From the cell containing the given text, extract its center point as (X, Y) coordinate. 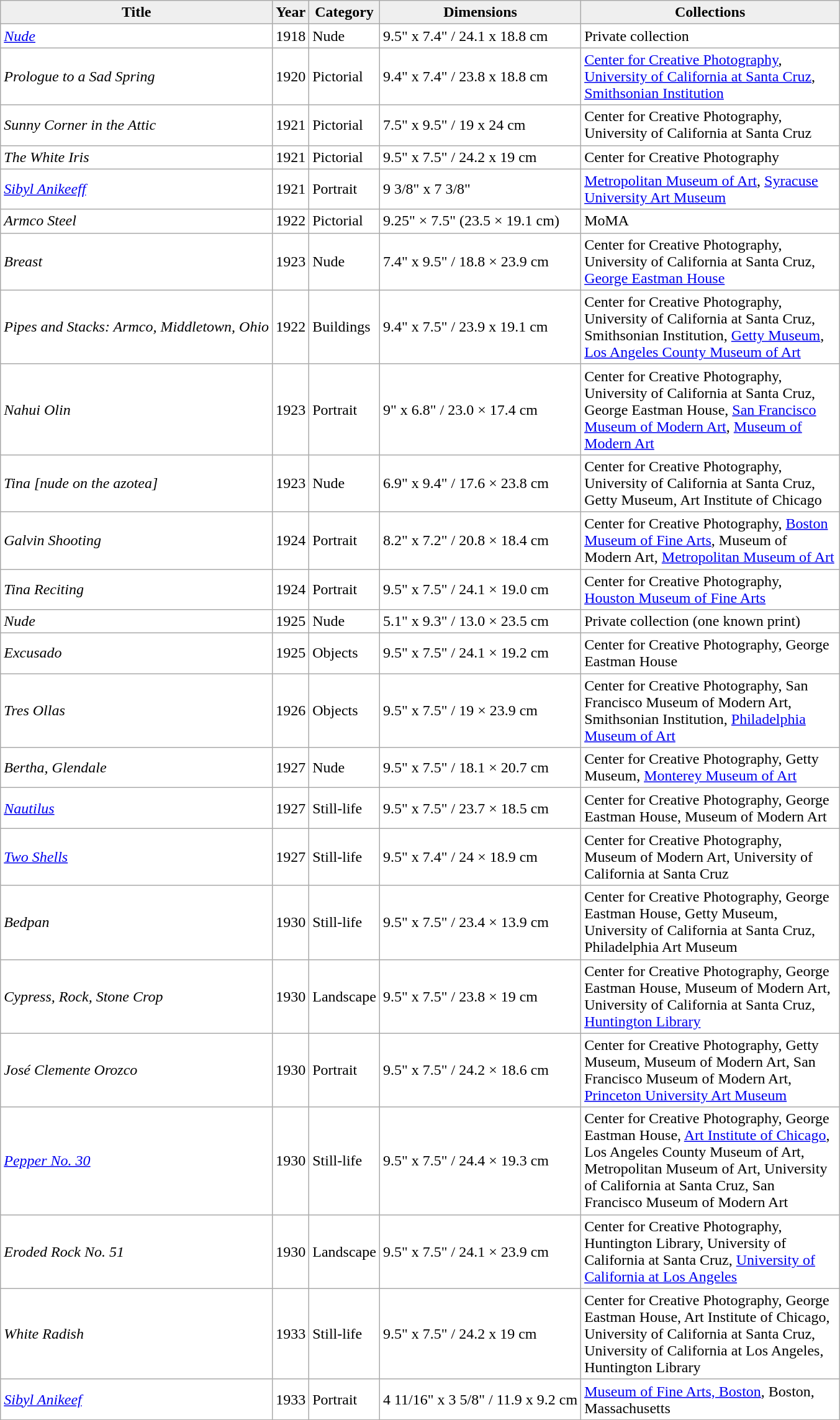
Center for Creative Photography, University of California at Santa Cruz (710, 125)
Center for Creative Photography, Houston Museum of Fine Arts (710, 589)
8.2" x 7.2" / 20.8 × 18.4 cm (480, 540)
Center for Creative Photography, Boston Museum of Fine Arts, Museum of Modern Art, Metropolitan Museum of Art (710, 540)
Cypress, Rock, Stone Crop (137, 996)
9.5" x 7.5" / 19 × 23.9 cm (480, 710)
Collections (710, 12)
Breast (137, 261)
9.4" x 7.5" / 23.9 x 19.1 cm (480, 327)
Bertha, Glendale (137, 767)
Bedpan (137, 923)
Center for Creative Photography (710, 157)
9 3/8" x 7 3/8" (480, 189)
Tres Ollas (137, 710)
9.5" x 7.5" / 23.4 × 13.9 cm (480, 923)
Year (291, 12)
Center for Creative Photography, San Francisco Museum of Modern Art, Smithsonian Institution, Philadelphia Museum of Art (710, 710)
Sunny Corner in the Attic (137, 125)
9.5" x 7.4" / 24 × 18.9 cm (480, 857)
Metropolitan Museum of Art, Syracuse University Art Museum (710, 189)
Dimensions (480, 12)
Museum of Fine Arts, Boston, Boston, Massachusetts (710, 1400)
9.5" x 7.5" / 23.8 × 19 cm (480, 996)
The White Iris (137, 157)
Center for Creative Photography, George Eastman House, Getty Museum, University of California at Santa Cruz, Philadelphia Art Museum (710, 923)
Center for Creative Photography, University of California at Santa Cruz, Getty Museum, Art Institute of Chicago (710, 483)
Buildings (345, 327)
Center for Creative Photography, University of California at Santa Cruz, George Eastman House (710, 261)
Category (345, 12)
7.5" x 9.5" / 19 x 24 cm (480, 125)
Pepper No. 30 (137, 1161)
Center for Creative Photography, George Eastman House, Museum of Modern Art, University of California at Santa Cruz, Huntington Library (710, 996)
7.4" x 9.5" / 18.8 × 23.9 cm (480, 261)
9.4" x 7.4" / 23.8 x 18.8 cm (480, 76)
1926 (291, 710)
9" x 6.8" / 23.0 × 17.4 cm (480, 409)
Two Shells (137, 857)
Center for Creative Photography, University of California at Santa Cruz, Smithsonian Institution (710, 76)
Nautilus (137, 808)
9.5" x 7.5" / 24.2 × 18.6 cm (480, 1070)
Prologue to a Sad Spring (137, 76)
Sibyl Anikeeff (137, 189)
Armco Steel (137, 221)
Tina [nude on the azotea] (137, 483)
José Clemente Orozco (137, 1070)
Sibyl Anikeef (137, 1400)
Tina Reciting (137, 589)
Private collection (one known print) (710, 622)
4 11/16" x 3 5/8" / 11.9 x 9.2 cm (480, 1400)
White Radish (137, 1334)
MoMA (710, 221)
9.5" x 7.5" / 24.4 × 19.3 cm (480, 1161)
9.5" x 7.5" / 24.1 × 19.0 cm (480, 589)
9.5" x 7.5" / 24.1 × 19.2 cm (480, 653)
1918 (291, 36)
Private collection (710, 36)
Galvin Shooting (137, 540)
Center for Creative Photography, George Eastman House, Museum of Modern Art (710, 808)
Center for Creative Photography, Museum of Modern Art, University of California at Santa Cruz (710, 857)
Center for Creative Photography, Getty Museum, Monterey Museum of Art (710, 767)
Pipes and Stacks: Armco, Middletown, Ohio (137, 327)
9.5" x 7.4" / 24.1 x 18.8 cm (480, 36)
Eroded Rock No. 51 (137, 1252)
9.5" x 7.5" / 18.1 × 20.7 cm (480, 767)
1920 (291, 76)
9.5" x 7.5" / 24.1 × 23.9 cm (480, 1252)
6.9" x 9.4" / 17.6 × 23.8 cm (480, 483)
Center for Creative Photography, George Eastman House (710, 653)
Center for Creative Photography, Getty Museum, Museum of Modern Art, San Francisco Museum of Modern Art, Princeton University Art Museum (710, 1070)
9.5" x 7.5" / 23.7 × 18.5 cm (480, 808)
Center for Creative Photography, Huntington Library, University of California at Santa Cruz, University of California at Los Angeles (710, 1252)
9.25" × 7.5" (23.5 × 19.1 cm) (480, 221)
5.1" x 9.3" / 13.0 × 23.5 cm (480, 622)
Title (137, 12)
Center for Creative Photography, University of California at Santa Cruz, Smithsonian Institution, Getty Museum, Los Angeles County Museum of Art (710, 327)
Nahui Olin (137, 409)
Excusado (137, 653)
